Search for the cell housing the specified text and yield its [X, Y] center coordinate. 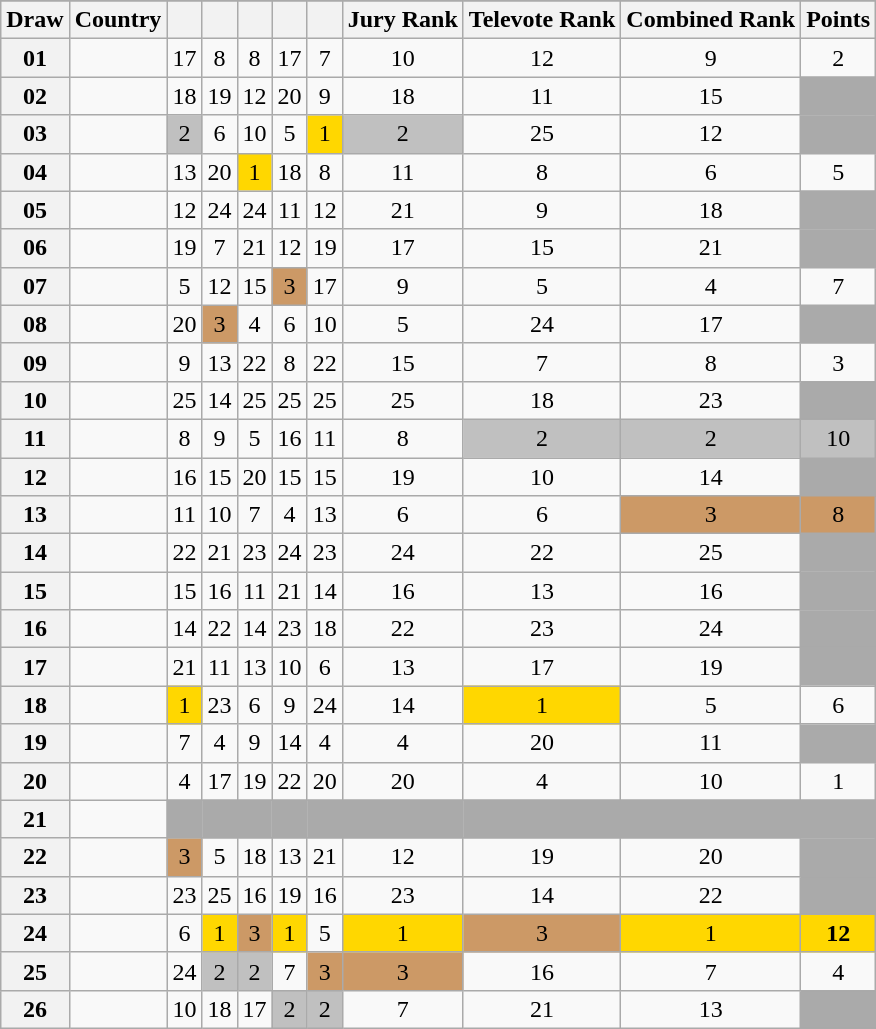
01 [35, 58]
Televote Rank [542, 20]
Jury Rank [402, 20]
26 [35, 1009]
Country [118, 20]
05 [35, 210]
Points [838, 20]
06 [35, 248]
03 [35, 134]
09 [35, 362]
Combined Rank [711, 20]
Draw [35, 20]
08 [35, 324]
07 [35, 286]
02 [35, 96]
04 [35, 172]
